Output the [x, y] coordinate of the center of the cell containing the given text.  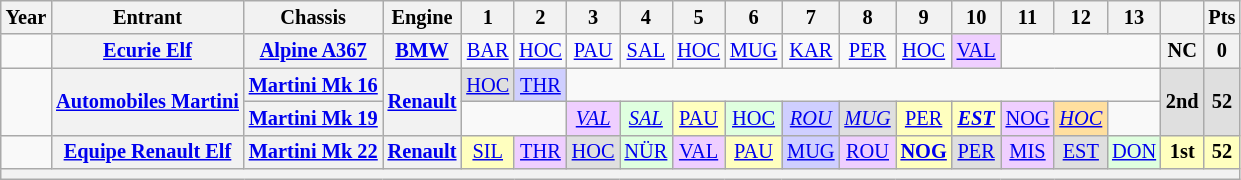
NC [1182, 51]
1st [1182, 152]
SIL [488, 152]
6 [754, 17]
Pts [1222, 17]
BMW [422, 51]
Entrant [148, 17]
Engine [422, 17]
11 [1028, 17]
2 [540, 17]
9 [924, 17]
3 [594, 17]
12 [1080, 17]
Equipe Renault Elf [148, 152]
NÜR [646, 152]
DON [1134, 152]
1 [488, 17]
KAR [810, 51]
8 [867, 17]
Ecurie Elf [148, 51]
Chassis [314, 17]
5 [698, 17]
4 [646, 17]
BAR [488, 51]
0 [1222, 51]
MIS [1028, 152]
Automobiles Martini [148, 102]
Martini Mk 19 [314, 118]
Martini Mk 16 [314, 85]
2nd [1182, 102]
Year [26, 17]
10 [976, 17]
Alpine A367 [314, 51]
Martini Mk 22 [314, 152]
7 [810, 17]
13 [1134, 17]
